Scan for the cell matching the given text and deliver its [x, y] coordinate at center. 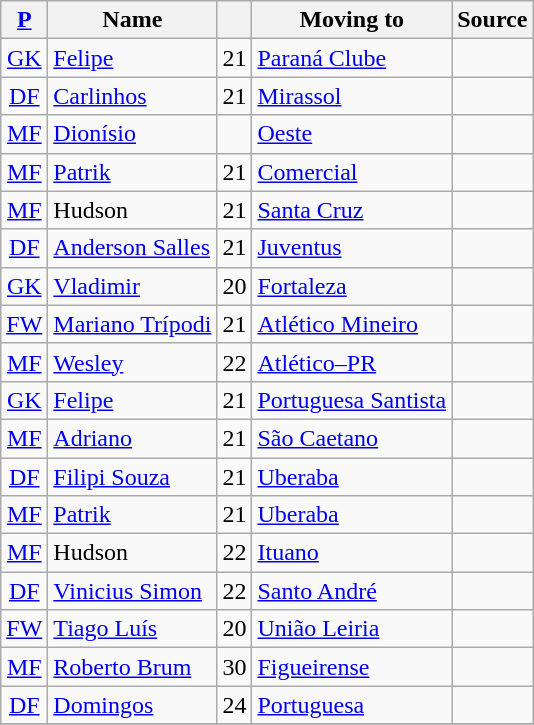
Carlinhos [132, 96]
Dionísio [132, 134]
Name [132, 20]
24 [234, 705]
Anderson Salles [132, 248]
Moving to [352, 20]
P [24, 20]
Ituano [352, 553]
30 [234, 667]
São Caetano [352, 438]
Wesley [132, 362]
Atlético Mineiro [352, 324]
Mariano Trípodi [132, 324]
Paraná Clube [352, 58]
Juventus [352, 248]
Vinicius Simon [132, 591]
Mirassol [352, 96]
Source [492, 20]
Adriano [132, 438]
Portuguesa [352, 705]
Tiago Luís [132, 629]
Filipi Souza [132, 477]
Comercial [352, 172]
Roberto Brum [132, 667]
Atlético–PR [352, 362]
Santa Cruz [352, 210]
União Leiria [352, 629]
Santo André [352, 591]
Figueirense [352, 667]
Domingos [132, 705]
Oeste [352, 134]
Portuguesa Santista [352, 400]
Fortaleza [352, 286]
Vladimir [132, 286]
